Return [x, y] of the center of cell containing provided text 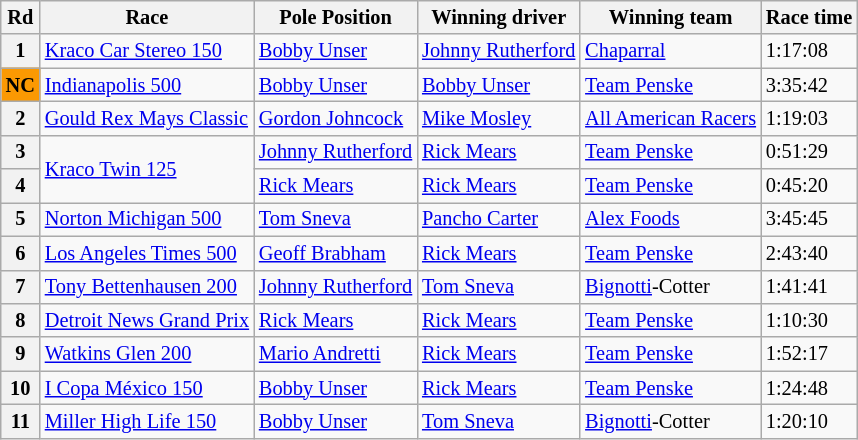
I Copa México 150 [147, 388]
Race [147, 17]
1:10:30 [809, 320]
NC [20, 85]
1:19:03 [809, 118]
Indianapolis 500 [147, 85]
All American Racers [670, 118]
0:51:29 [809, 152]
2:43:40 [809, 253]
5 [20, 219]
4 [20, 186]
1:17:08 [809, 51]
9 [20, 354]
Gordon Johncock [336, 118]
Norton Michigan 500 [147, 219]
2 [20, 118]
10 [20, 388]
Geoff Brabham [336, 253]
Winning team [670, 17]
Chaparral [670, 51]
Detroit News Grand Prix [147, 320]
Kraco Twin 125 [147, 168]
Tony Bettenhausen 200 [147, 287]
11 [20, 421]
Pole Position [336, 17]
Los Angeles Times 500 [147, 253]
Kraco Car Stereo 150 [147, 51]
Mike Mosley [498, 118]
0:45:20 [809, 186]
Watkins Glen 200 [147, 354]
Miller High Life 150 [147, 421]
6 [20, 253]
Pancho Carter [498, 219]
1:20:10 [809, 421]
3:35:42 [809, 85]
3 [20, 152]
1:24:48 [809, 388]
7 [20, 287]
1:52:17 [809, 354]
Rd [20, 17]
Alex Foods [670, 219]
Gould Rex Mays Classic [147, 118]
Mario Andretti [336, 354]
1:41:41 [809, 287]
8 [20, 320]
Race time [809, 17]
3:45:45 [809, 219]
1 [20, 51]
Winning driver [498, 17]
